Provide the (x, y) coordinate of the cell's center where the given text is located.  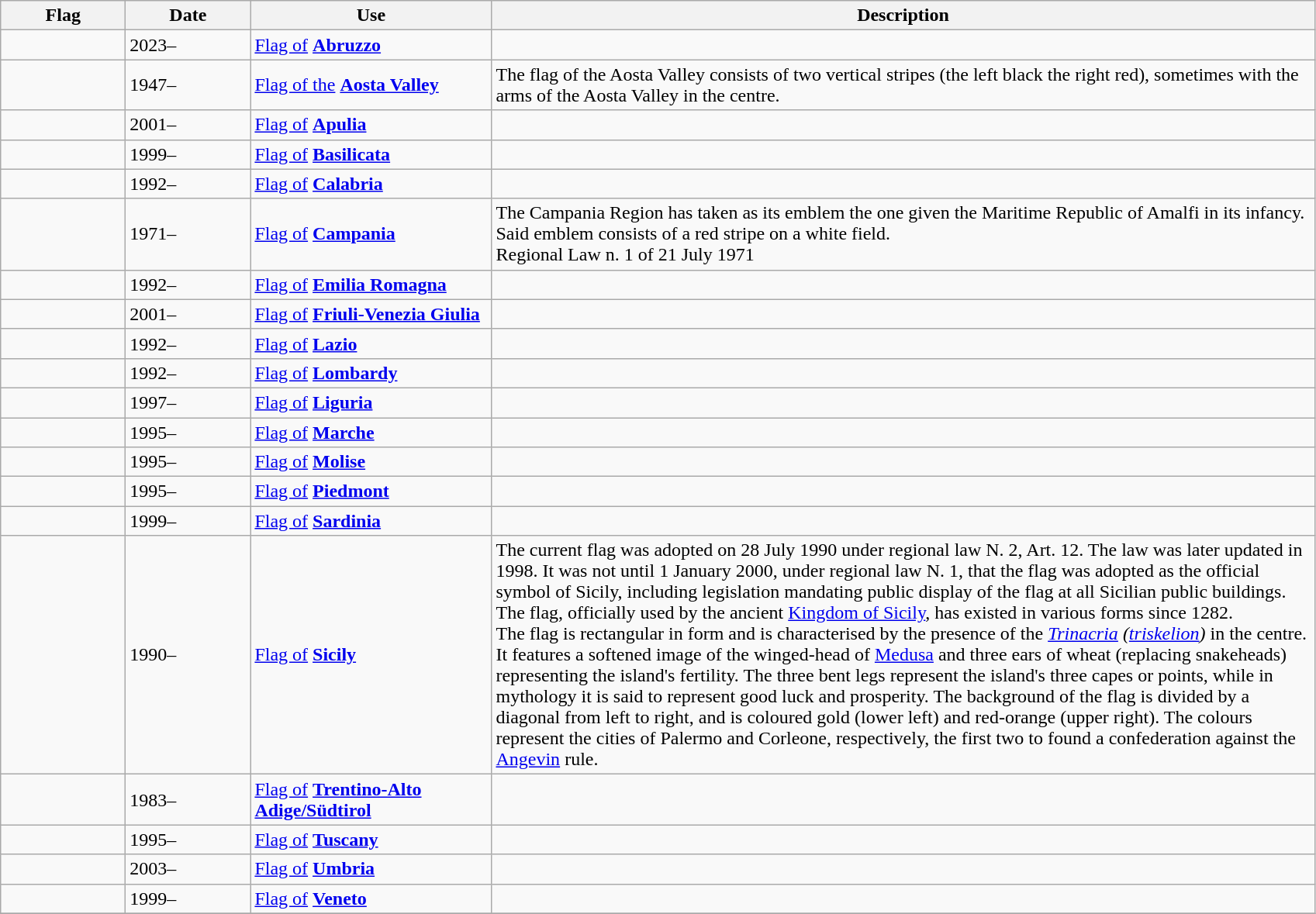
Use (371, 16)
Flag of Lombardy (371, 373)
1997– (188, 402)
Flag of Calabria (371, 184)
Flag of Campania (371, 234)
Flag of Liguria (371, 402)
Flag of Friuli-Venezia Giulia (371, 314)
Flag of Sardinia (371, 521)
Description (903, 16)
2003– (188, 869)
Flag of Molise (371, 462)
Flag of Tuscany (371, 840)
Flag of the Aosta Valley (371, 85)
Flag of Marche (371, 432)
Flag of Basilicata (371, 154)
Flag of Veneto (371, 898)
Flag (64, 16)
2023– (188, 45)
Flag of Apulia (371, 125)
Date (188, 16)
Flag of Piedmont (371, 491)
Flag of Emilia Romagna (371, 285)
1971– (188, 234)
1983– (188, 800)
Flag of Sicily (371, 655)
1990– (188, 655)
1947– (188, 85)
Flag of Lazio (371, 343)
Flag of Umbria (371, 869)
Flag of Trentino-Alto Adige/Südtirol (371, 800)
Flag of Abruzzo (371, 45)
